For the text-containing cell, return its midpoint in [x, y] coordinate format. 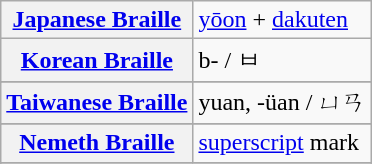
yuan, -üan / ㄩㄢ [282, 102]
Nemeth Braille [97, 143]
yōon + dakuten [282, 20]
superscript mark [282, 143]
Korean Braille [97, 60]
Japanese Braille [97, 20]
b- / ㅂ [282, 60]
Taiwanese Braille [97, 102]
